Capture the cell that displays the provided text and extract its (x, y) central coordinate. 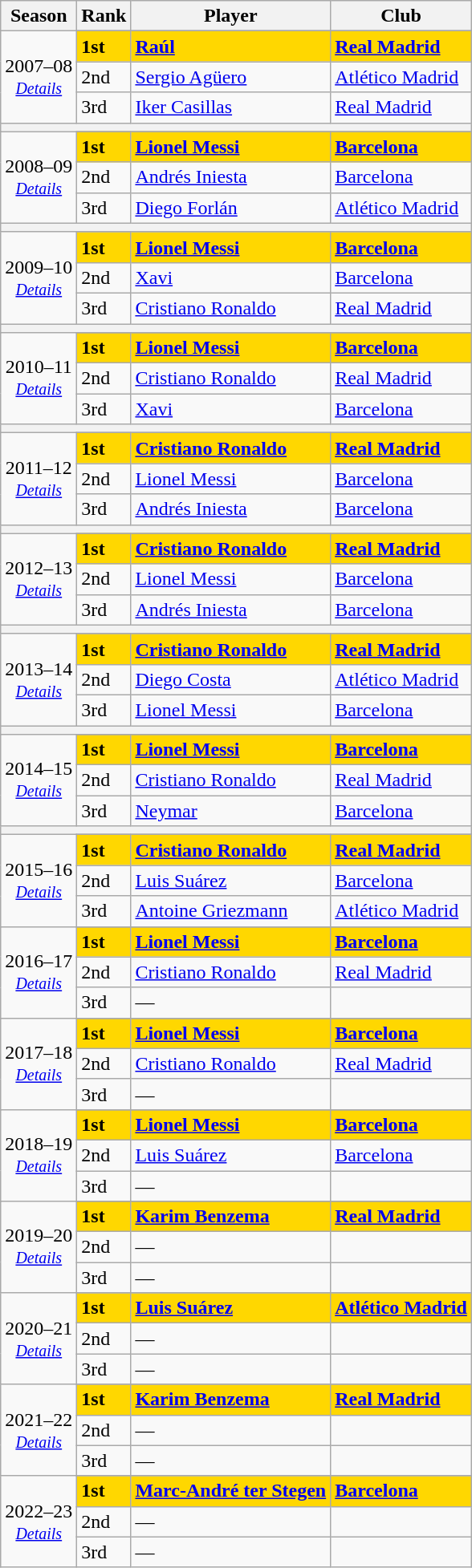
Antoine Griezmann (231, 911)
2018–19Details (39, 1155)
2014–15Details (39, 780)
Rank (104, 16)
Raúl (231, 47)
Neymar (231, 811)
Diego Costa (231, 679)
2017–18Details (39, 1064)
2010–11Details (39, 379)
2007–08Details (39, 77)
2016–17Details (39, 972)
2015–16Details (39, 881)
2020–21Details (39, 1339)
Marc-André ter Stegen (231, 1491)
2013–14Details (39, 679)
2011–12Details (39, 479)
2019–20Details (39, 1247)
2012–13Details (39, 579)
Diego Forlán (231, 208)
2008–09Details (39, 177)
2022–23Details (39, 1521)
Iker Casillas (231, 107)
Sergio Agüero (231, 77)
Season (39, 16)
2009–10Details (39, 278)
Club (401, 16)
Player (231, 16)
2021–22Details (39, 1430)
